Output the (X, Y) coordinate of the center of the cell containing the given text.  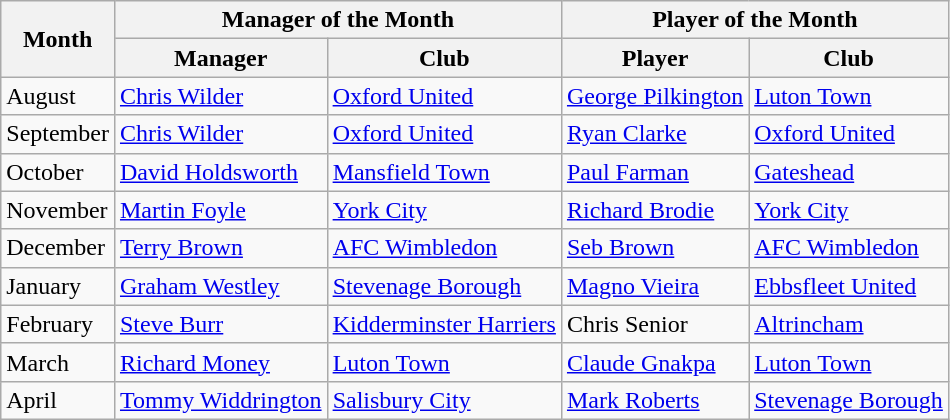
August (58, 96)
George Pilkington (654, 96)
Ryan Clarke (654, 134)
Magno Vieira (654, 286)
Mark Roberts (654, 400)
Seb Brown (654, 248)
Manager (220, 58)
October (58, 172)
November (58, 210)
February (58, 324)
Graham Westley (220, 286)
Kidderminster Harriers (444, 324)
January (58, 286)
Manager of the Month (338, 20)
Richard Brodie (654, 210)
Martin Foyle (220, 210)
Steve Burr (220, 324)
April (58, 400)
Ebbsfleet United (849, 286)
Richard Money (220, 362)
December (58, 248)
Salisbury City (444, 400)
Player of the Month (754, 20)
Gateshead (849, 172)
September (58, 134)
Paul Farman (654, 172)
Month (58, 39)
Mansfield Town (444, 172)
Claude Gnakpa (654, 362)
March (58, 362)
Player (654, 58)
David Holdsworth (220, 172)
Chris Senior (654, 324)
Tommy Widdrington (220, 400)
Terry Brown (220, 248)
Altrincham (849, 324)
